Locate the cell with the specified text and output its [X, Y] center coordinate. 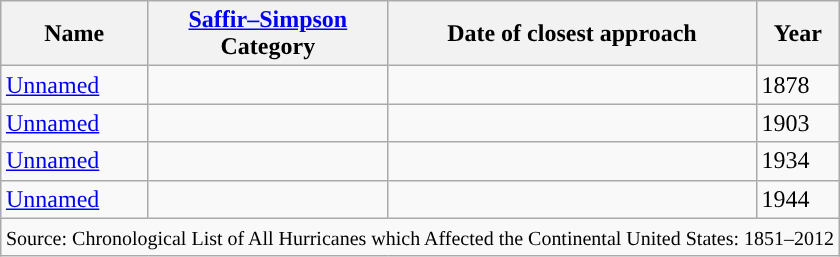
1944 [798, 199]
Year [798, 34]
Source: Chronological List of All Hurricanes which Affected the Continental United States: 1851–2012 [420, 237]
Name [74, 34]
1903 [798, 123]
Saffir–SimpsonCategory [268, 34]
Date of closest approach [572, 34]
1878 [798, 85]
1934 [798, 161]
